Find where the given text appears and provide that cell's center as (x, y) coordinate. 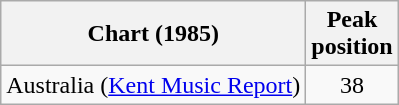
Australia (Kent Music Report) (154, 85)
38 (352, 85)
Peakposition (352, 34)
Chart (1985) (154, 34)
